Return the [X, Y] coordinate for the center point of the cell that contains the specified text.  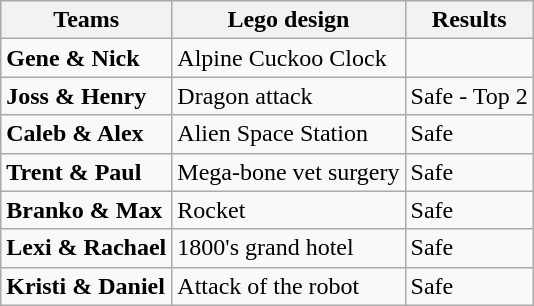
Caleb & Alex [86, 134]
Dragon attack [288, 96]
Lego design [288, 20]
Gene & Nick [86, 58]
Safe - Top 2 [469, 96]
Results [469, 20]
Lexi & Rachael [86, 248]
1800's grand hotel [288, 248]
Joss & Henry [86, 96]
Branko & Max [86, 210]
Kristi & Daniel [86, 286]
Trent & Paul [86, 172]
Alien Space Station [288, 134]
Attack of the robot [288, 286]
Rocket [288, 210]
Alpine Cuckoo Clock [288, 58]
Mega-bone vet surgery [288, 172]
Teams [86, 20]
